Identify which cell holds the provided text, then report its [x, y] central coordinate. 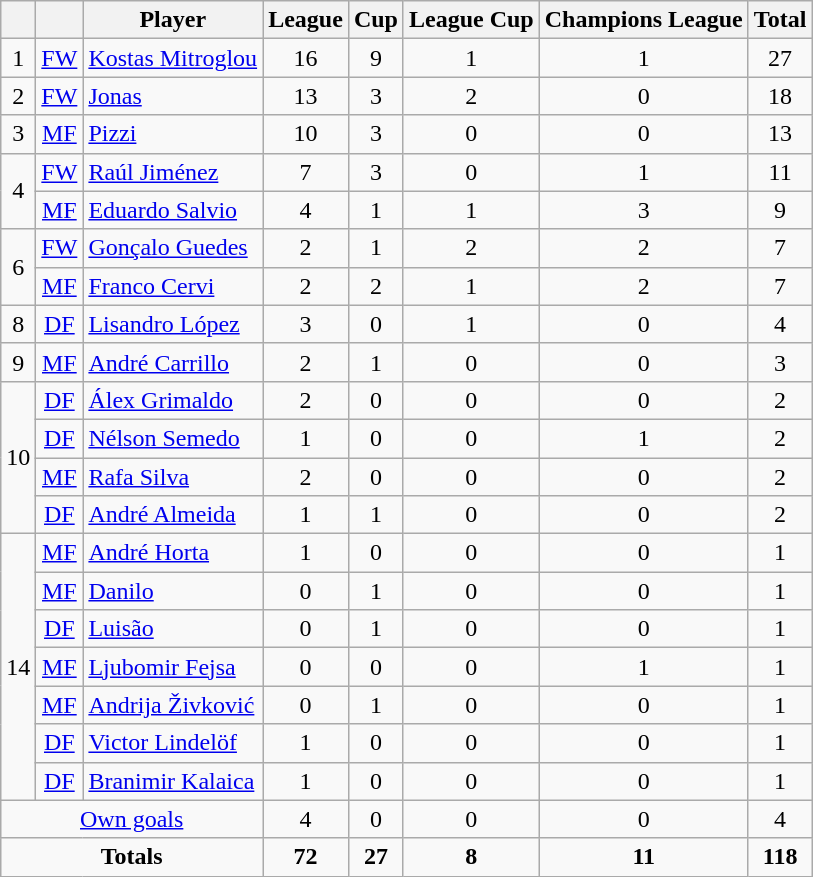
Kostas Mitroglou [173, 58]
6 [18, 267]
André Horta [173, 553]
Victor Lindelöf [173, 743]
72 [306, 857]
Danilo [173, 591]
Andrija Živković [173, 705]
League Cup [471, 20]
André Almeida [173, 515]
Nélson Semedo [173, 438]
League [306, 20]
Champions League [644, 20]
Ljubomir Fejsa [173, 667]
Eduardo Salvio [173, 210]
Raúl Jiménez [173, 172]
Gonçalo Guedes [173, 248]
14 [18, 667]
Rafa Silva [173, 477]
Player [173, 20]
118 [780, 857]
Lisandro López [173, 324]
18 [780, 96]
Luisão [173, 629]
Totals [132, 857]
Franco Cervi [173, 286]
Own goals [132, 819]
Pizzi [173, 134]
16 [306, 58]
Branimir Kalaica [173, 781]
Álex Grimaldo [173, 400]
Total [780, 20]
Jonas [173, 96]
Cup [376, 20]
André Carrillo [173, 362]
